Extract the (X, Y) coordinate from the center of the cell holding the provided text.  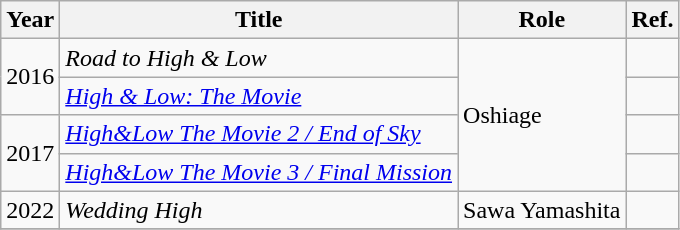
Oshiage (542, 115)
High & Low: The Movie (259, 96)
Sawa Yamashita (542, 210)
Road to High & Low (259, 58)
Wedding High (259, 210)
Title (259, 20)
Ref. (652, 20)
Role (542, 20)
2017 (30, 153)
High&Low The Movie 3 / Final Mission (259, 172)
2016 (30, 77)
High&Low The Movie 2 / End of Sky (259, 134)
Year (30, 20)
2022 (30, 210)
